Scan for the cell matching the given text and deliver its [x, y] coordinate at center. 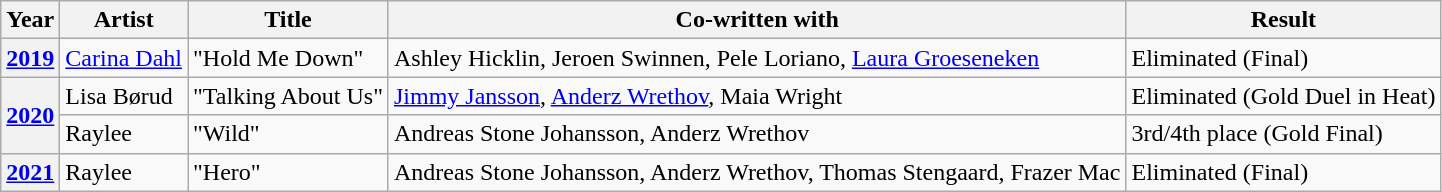
Carina Dahl [124, 58]
"Talking About Us" [288, 96]
"Hold Me Down" [288, 58]
Andreas Stone Johansson, Anderz Wrethov, Thomas Stengaard, Frazer Mac [756, 172]
Result [1284, 20]
"Wild" [288, 134]
3rd/4th place (Gold Final) [1284, 134]
Ashley Hicklin, Jeroen Swinnen, Pele Loriano, Laura Groeseneken [756, 58]
Co-written with [756, 20]
Eliminated (Gold Duel in Heat) [1284, 96]
Artist [124, 20]
Lisa Børud [124, 96]
"Hero" [288, 172]
2020 [30, 115]
Year [30, 20]
2021 [30, 172]
Andreas Stone Johansson, Anderz Wrethov [756, 134]
Title [288, 20]
2019 [30, 58]
Jimmy Jansson, Anderz Wrethov, Maia Wright [756, 96]
